Return the [X, Y] coordinate for the center point of the cell that contains the specified text.  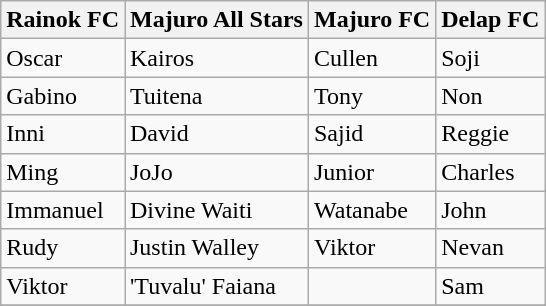
Justin Walley [216, 248]
Majuro All Stars [216, 20]
David [216, 134]
Rudy [63, 248]
Inni [63, 134]
Cullen [372, 58]
Majuro FC [372, 20]
Tony [372, 96]
Non [490, 96]
Immanuel [63, 210]
Divine Waiti [216, 210]
Sam [490, 286]
Oscar [63, 58]
Tuitena [216, 96]
JoJo [216, 172]
Sajid [372, 134]
Junior [372, 172]
Ming [63, 172]
Rainok FC [63, 20]
Delap FC [490, 20]
Nevan [490, 248]
Kairos [216, 58]
Gabino [63, 96]
Watanabe [372, 210]
John [490, 210]
Charles [490, 172]
'Tuvalu' Faiana [216, 286]
Reggie [490, 134]
Soji [490, 58]
